From the cell containing the given text, extract its center point as [X, Y] coordinate. 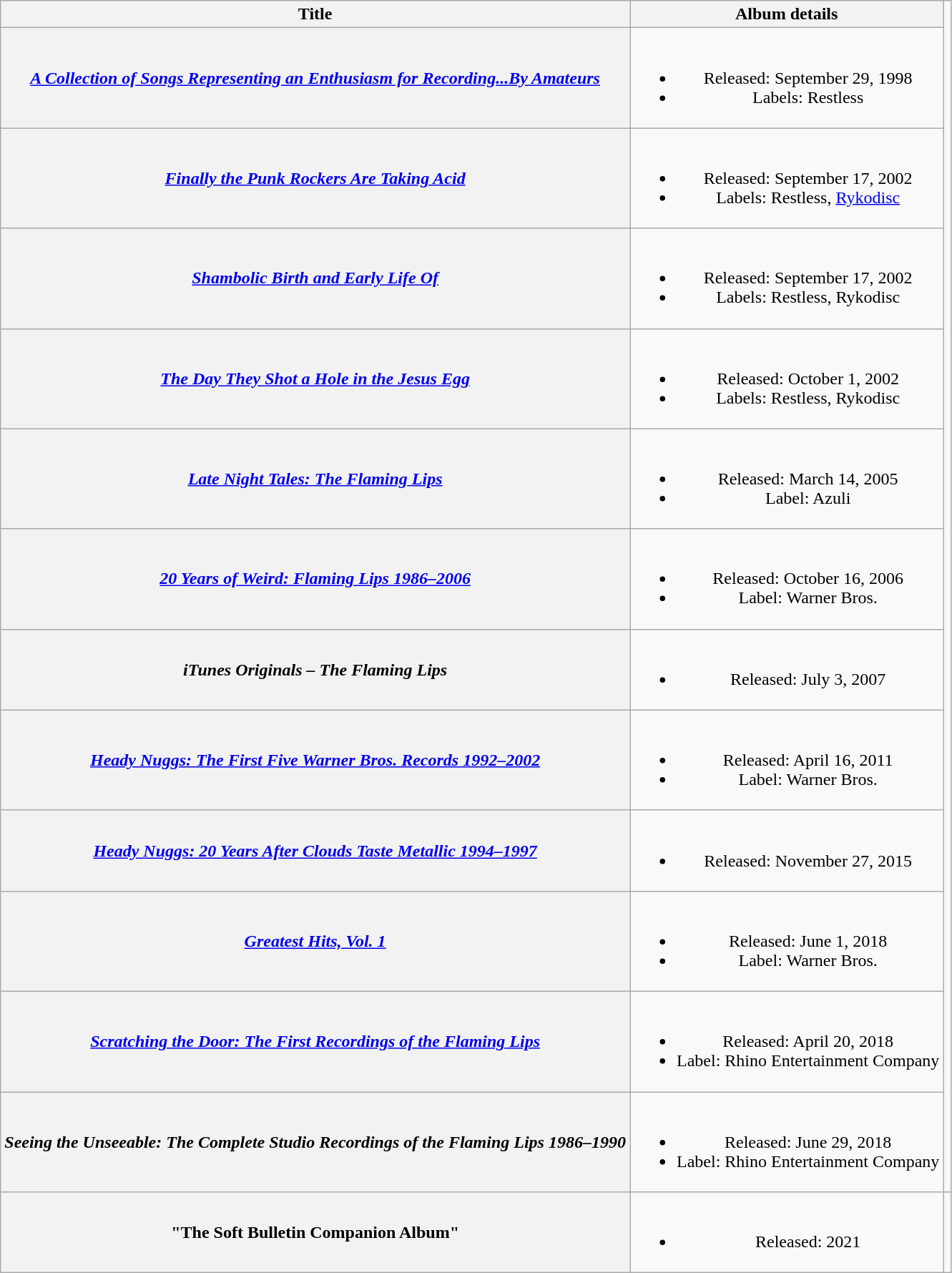
Released: July 3, 2007 [786, 670]
Scratching the Door: The First Recordings of the Flaming Lips [315, 1041]
Released: June 29, 2018Label: Rhino Entertainment Company [786, 1142]
Shambolic Birth and Early Life Of [315, 278]
"The Soft Bulletin Companion Album" [315, 1232]
Seeing the Unseeable: The Complete Studio Recordings of the Flaming Lips 1986–1990 [315, 1142]
20 Years of Weird: Flaming Lips 1986–2006 [315, 579]
Released: April 20, 2018Label: Rhino Entertainment Company [786, 1041]
Late Night Tales: The Flaming Lips [315, 479]
Released: 2021 [786, 1232]
Released: March 14, 2005Label: Azuli [786, 479]
Released: June 1, 2018Label: Warner Bros. [786, 941]
The Day They Shot a Hole in the Jesus Egg [315, 379]
Released: September 29, 1998Labels: Restless [786, 78]
Finally the Punk Rockers Are Taking Acid [315, 178]
Released: November 27, 2015 [786, 850]
Released: October 16, 2006Label: Warner Bros. [786, 579]
Title [315, 14]
A Collection of Songs Representing an Enthusiasm for Recording...By Amateurs [315, 78]
Heady Nuggs: The First Five Warner Bros. Records 1992–2002 [315, 760]
Greatest Hits, Vol. 1 [315, 941]
Released: April 16, 2011Label: Warner Bros. [786, 760]
Released: October 1, 2002Labels: Restless, Rykodisc [786, 379]
Album details [786, 14]
Heady Nuggs: 20 Years After Clouds Taste Metallic 1994–1997 [315, 850]
iTunes Originals – The Flaming Lips [315, 670]
